Determine the [X, Y] coordinate at the center of the cell enclosing the given text.  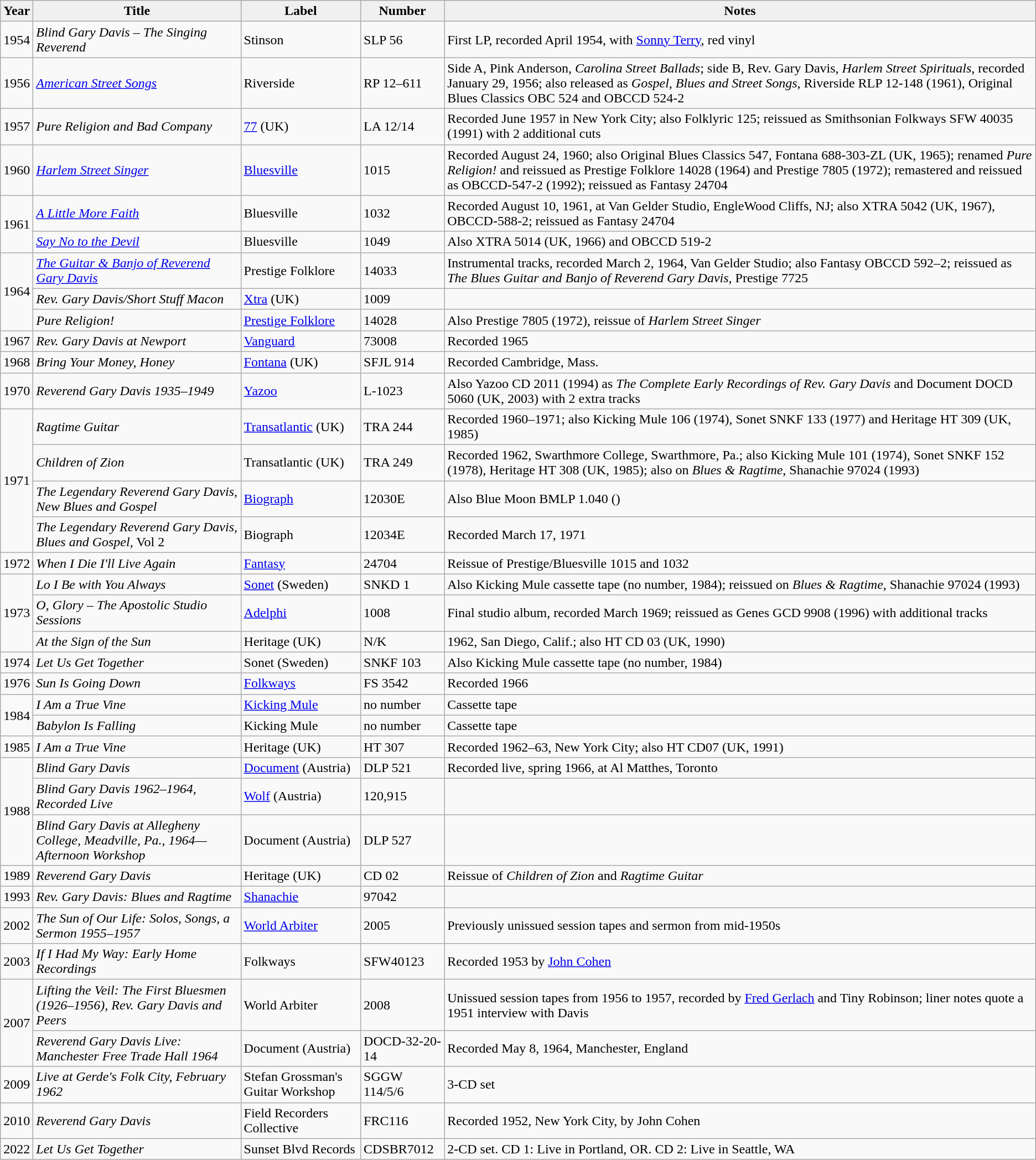
SLP 56 [403, 40]
1957 [17, 126]
Pure Religion! [137, 320]
Blind Gary Davis 1962–1964, Recorded Live [137, 796]
When I Die I'll Live Again [137, 563]
Reissue of Prestige/Bluesville 1015 and 1032 [740, 563]
Rev. Gary Davis: Blues and Ragtime [137, 897]
2009 [17, 1085]
Lo I Be with You Always [137, 584]
1974 [17, 662]
12030E [403, 499]
Shanachie [301, 897]
1032 [403, 214]
SNKF 103 [403, 662]
Unissued session tapes from 1956 to 1957, recorded by Fred Gerlach and Tiny Robinson; liner notes quote a 1951 interview with Davis [740, 1005]
Yazoo [301, 391]
Also XTRA 5014 (UK, 1966) and OBCCD 519-2 [740, 242]
Children of Zion [137, 463]
Wolf (Austria) [301, 796]
SFJL 914 [403, 362]
120,915 [403, 796]
TRA 249 [403, 463]
CD 02 [403, 876]
Sun Is Going Down [137, 683]
Stefan Grossman's Guitar Workshop [301, 1085]
1008 [403, 613]
Say No to the Devil [137, 242]
1988 [17, 811]
Blind Gary Davis – The Singing Reverend [137, 40]
Xtra (UK) [301, 299]
Rev. Gary Davis at Newport [137, 341]
Also Yazoo CD 2011 (1994) as The Complete Early Recordings of Rev. Gary Davis and Document DOCD 5060 (UK, 2003) with 2 extra tracks [740, 391]
N/K [403, 641]
Reverend Gary Davis Live: Manchester Free Trade Hall 1964 [137, 1048]
Previously unissued session tapes and sermon from mid-1950s [740, 925]
DOCD-32-20-14 [403, 1048]
1970 [17, 391]
1956 [17, 83]
At the Sign of the Sun [137, 641]
American Street Songs [137, 83]
Blind Gary Davis [137, 768]
1972 [17, 563]
14028 [403, 320]
14033 [403, 270]
1971 [17, 481]
Also Kicking Mule cassette tape (no number, 1984) [740, 662]
Recorded June 1957 in New York City; also Folklyric 125; reissued as Smithsonian Folkways SFW 40035 (1991) with 2 additional cuts [740, 126]
SGGW 114/5/6 [403, 1085]
Title [137, 11]
2002 [17, 925]
DLP 521 [403, 768]
O, Glory – The Apostolic Studio Sessions [137, 613]
1960 [17, 170]
Recorded 1952, New York City, by John Cohen [740, 1120]
Rev. Gary Davis/Short Stuff Macon [137, 299]
The Legendary Reverend Gary Davis, New Blues and Gospel [137, 499]
1015 [403, 170]
Recorded 1960–1971; also Kicking Mule 106 (1974), Sonet SNKF 133 (1977) and Heritage HT 309 (UK, 1985) [740, 427]
97042 [403, 897]
1976 [17, 683]
The Guitar & Banjo of Reverend Gary Davis [137, 270]
1954 [17, 40]
1985 [17, 747]
The Sun of Our Life: Solos, Songs, a Sermon 1955–1957 [137, 925]
Ragtime Guitar [137, 427]
Live at Gerde's Folk City, February 1962 [137, 1085]
Field Recorders Collective [301, 1120]
LA 12/14 [403, 126]
L-1023 [403, 391]
Final studio album, recorded March 1969; reissued as Genes GCD 9908 (1996) with additional tracks [740, 613]
Recorded 1966 [740, 683]
73008 [403, 341]
Harlem Street Singer [137, 170]
Label [301, 11]
The Legendary Reverend Gary Davis, Blues and Gospel, Vol 2 [137, 535]
SNKD 1 [403, 584]
CDSBR7012 [403, 1149]
TRA 244 [403, 427]
Bring Your Money, Honey [137, 362]
1984 [17, 715]
If I Had My Way: Early Home Recordings [137, 962]
12034E [403, 535]
First LP, recorded April 1954, with Sonny Terry, red vinyl [740, 40]
2007 [17, 1023]
Stinson [301, 40]
1989 [17, 876]
Recorded 1962–63, New York City; also HT CD07 (UK, 1991) [740, 747]
2-CD set. CD 1: Live in Portland, OR. CD 2: Live in Seattle, WA [740, 1149]
DLP 527 [403, 840]
77 (UK) [301, 126]
Lifting the Veil: The First Bluesmen (1926–1956), Rev. Gary Davis and Peers [137, 1005]
Recorded Cambridge, Mass. [740, 362]
FRC116 [403, 1120]
HT 307 [403, 747]
Recorded 1965 [740, 341]
Pure Religion and Bad Company [137, 126]
Recorded live, spring 1966, at Al Matthes, Toronto [740, 768]
2022 [17, 1149]
Recorded May 8, 1964, Manchester, England [740, 1048]
Vanguard [301, 341]
2010 [17, 1120]
Recorded August 10, 1961, at Van Gelder Studio, EngleWood Cliffs, NJ; also XTRA 5042 (UK, 1967), OBCCD-588-2; reissued as Fantasy 24704 [740, 214]
Reissue of Children of Zion and Ragtime Guitar [740, 876]
A Little More Faith [137, 214]
1964 [17, 291]
1009 [403, 299]
3-CD set [740, 1085]
RP 12–611 [403, 83]
Blind Gary Davis at Allegheny College, Meadville, Pa., 1964—Afternoon Workshop [137, 840]
Also Prestige 7805 (1972), reissue of Harlem Street Singer [740, 320]
Babylon Is Falling [137, 726]
Number [403, 11]
Fantasy [301, 563]
Adelphi [301, 613]
24704 [403, 563]
Recorded 1953 by John Cohen [740, 962]
2005 [403, 925]
Recorded March 17, 1971 [740, 535]
1962, San Diego, Calif.; also HT CD 03 (UK, 1990) [740, 641]
Notes [740, 11]
1967 [17, 341]
FS 3542 [403, 683]
Riverside [301, 83]
1968 [17, 362]
Also Kicking Mule cassette tape (no number, 1984); reissued on Blues & Ragtime, Shanachie 97024 (1993) [740, 584]
1973 [17, 613]
Also Blue Moon BMLP 1.040 () [740, 499]
Fontana (UK) [301, 362]
2008 [403, 1005]
Sunset Blvd Records [301, 1149]
SFW40123 [403, 962]
1993 [17, 897]
Reverend Gary Davis 1935–1949 [137, 391]
1049 [403, 242]
Year [17, 11]
2003 [17, 962]
1961 [17, 224]
